Identify which cell holds the provided text, then report its (X, Y) central coordinate. 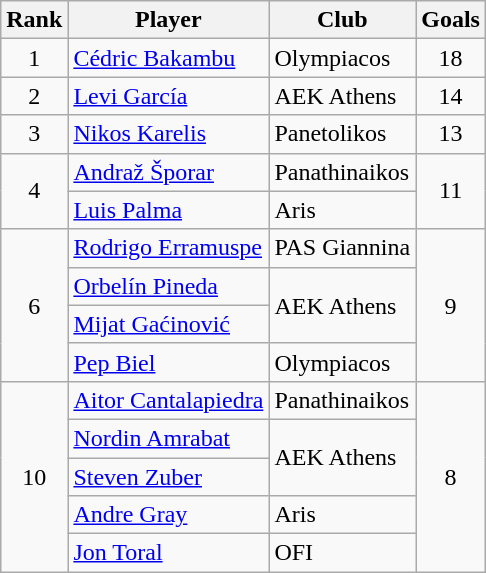
1 (34, 58)
4 (34, 191)
OFI (342, 553)
Rank (34, 20)
Mijat Gaćinović (168, 324)
Rodrigo Erramuspe (168, 248)
Andre Gray (168, 515)
Orbelín Pineda (168, 286)
Pep Biel (168, 362)
Jon Toral (168, 553)
Levi García (168, 96)
Nikos Karelis (168, 134)
Goals (451, 20)
Andraž Šporar (168, 172)
13 (451, 134)
Panetolikos (342, 134)
Steven Zuber (168, 477)
Player (168, 20)
Nordin Amrabat (168, 438)
Club (342, 20)
Aitor Cantalapiedra (168, 400)
Luis Palma (168, 210)
Cédric Bakambu (168, 58)
9 (451, 305)
18 (451, 58)
11 (451, 191)
PAS Giannina (342, 248)
6 (34, 305)
2 (34, 96)
8 (451, 476)
14 (451, 96)
10 (34, 476)
3 (34, 134)
